Locate the cell with the specified text and output its (x, y) center coordinate. 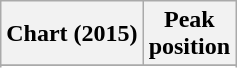
Peakposition (189, 34)
Chart (2015) (72, 34)
